Locate the cell with the specified text and output its (x, y) center coordinate. 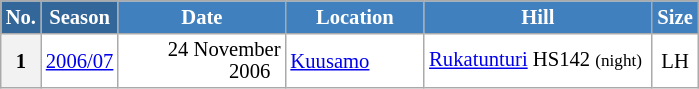
Location (354, 16)
Size (674, 16)
Date (202, 16)
24 November 2006 (202, 60)
LH (674, 60)
1 (21, 60)
Rukatunturi HS142 (night) (538, 60)
Season (80, 16)
No. (21, 16)
2006/07 (80, 60)
Hill (538, 16)
Kuusamo (354, 60)
